Provide the (X, Y) coordinate of the cell's center where the given text is located.  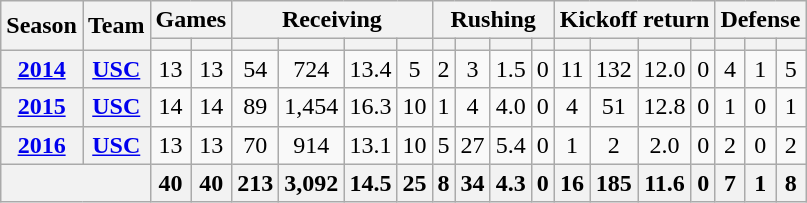
Receiving (332, 20)
89 (256, 107)
11 (572, 69)
16.3 (370, 107)
Season (42, 26)
70 (256, 145)
12.0 (665, 69)
27 (472, 145)
1,454 (312, 107)
4.0 (510, 107)
13.4 (370, 69)
Rushing (493, 20)
3,092 (312, 183)
Team (116, 26)
Kickoff return (634, 20)
1.5 (510, 69)
Defense (760, 20)
185 (614, 183)
5.4 (510, 145)
25 (414, 183)
2.0 (665, 145)
2016 (42, 145)
34 (472, 183)
914 (312, 145)
2014 (42, 69)
7 (730, 183)
51 (614, 107)
2015 (42, 107)
4.3 (510, 183)
11.6 (665, 183)
13.1 (370, 145)
724 (312, 69)
132 (614, 69)
213 (256, 183)
Games (191, 20)
12.8 (665, 107)
54 (256, 69)
14.5 (370, 183)
16 (572, 183)
3 (472, 69)
